For the text-containing cell, return its midpoint in (X, Y) coordinate format. 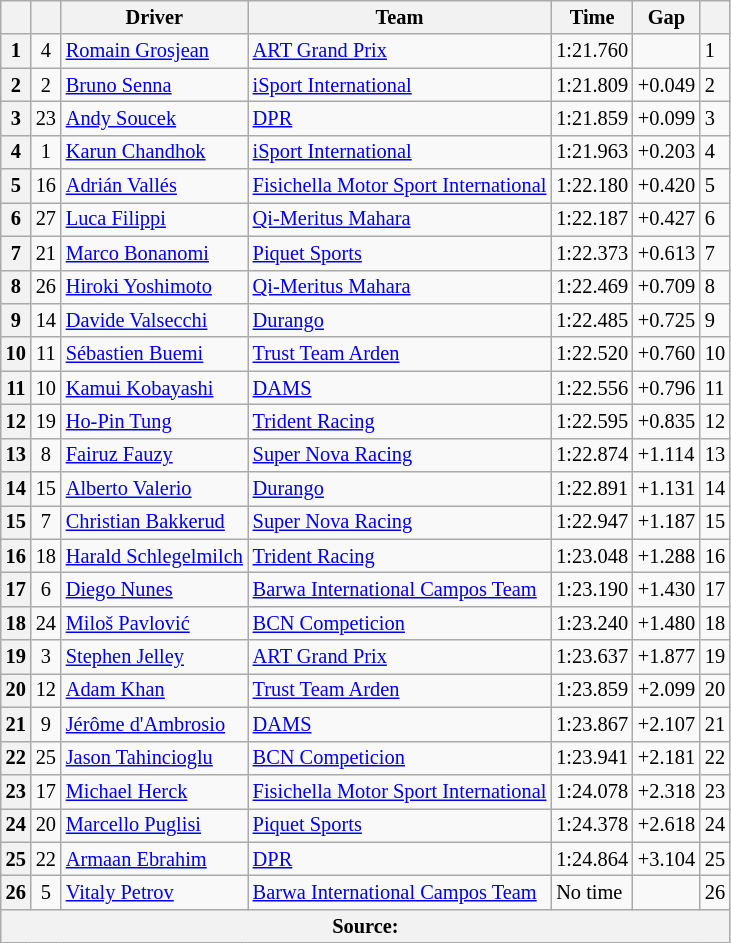
1:22.373 (592, 253)
+2.618 (666, 825)
Jason Tahincioglu (154, 758)
+2.107 (666, 724)
1:23.859 (592, 690)
1:22.469 (592, 287)
Romain Grosjean (154, 51)
+0.725 (666, 320)
Driver (154, 17)
Marco Bonanomi (154, 253)
+0.427 (666, 219)
1:22.180 (592, 186)
No time (592, 892)
+0.835 (666, 421)
1:23.637 (592, 657)
+0.049 (666, 85)
Vitaly Petrov (154, 892)
Luca Filippi (154, 219)
Alberto Valerio (154, 489)
Michael Herck (154, 791)
1:22.520 (592, 354)
Harald Schlegelmilch (154, 556)
Time (592, 17)
Hiroki Yoshimoto (154, 287)
Jérôme d'Ambrosio (154, 724)
1:23.048 (592, 556)
1:24.378 (592, 825)
1:23.240 (592, 623)
+2.099 (666, 690)
Diego Nunes (154, 589)
+0.203 (666, 152)
Adrián Vallés (154, 186)
+2.318 (666, 791)
+0.709 (666, 287)
Karun Chandhok (154, 152)
Armaan Ebrahim (154, 859)
1:24.864 (592, 859)
+0.420 (666, 186)
1:22.556 (592, 388)
+0.760 (666, 354)
+1.480 (666, 623)
+0.796 (666, 388)
+3.104 (666, 859)
Stephen Jelley (154, 657)
27 (46, 219)
1:23.867 (592, 724)
+2.181 (666, 758)
Ho-Pin Tung (154, 421)
Team (400, 17)
1:23.190 (592, 589)
1:22.891 (592, 489)
Miloš Pavlović (154, 623)
+0.613 (666, 253)
Kamui Kobayashi (154, 388)
Davide Valsecchi (154, 320)
1:21.809 (592, 85)
1:22.595 (592, 421)
Gap (666, 17)
Adam Khan (154, 690)
Andy Soucek (154, 118)
Source: (366, 926)
1:22.187 (592, 219)
Marcello Puglisi (154, 825)
1:23.941 (592, 758)
1:21.859 (592, 118)
Bruno Senna (154, 85)
+1.430 (666, 589)
+1.877 (666, 657)
1:22.947 (592, 522)
+1.288 (666, 556)
+0.099 (666, 118)
Fairuz Fauzy (154, 455)
1:21.963 (592, 152)
Sébastien Buemi (154, 354)
1:21.760 (592, 51)
1:22.485 (592, 320)
1:24.078 (592, 791)
+1.114 (666, 455)
1:22.874 (592, 455)
+1.187 (666, 522)
Christian Bakkerud (154, 522)
+1.131 (666, 489)
